Search for the cell housing the specified text and yield its (x, y) center coordinate. 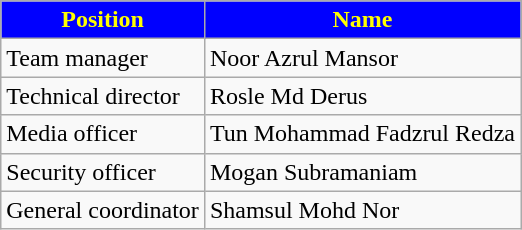
Technical director (103, 96)
Shamsul Mohd Nor (362, 210)
Mogan Subramaniam (362, 172)
Security officer (103, 172)
Position (103, 20)
General coordinator (103, 210)
Media officer (103, 134)
Rosle Md Derus (362, 96)
Noor Azrul Mansor (362, 58)
Team manager (103, 58)
Tun Mohammad Fadzrul Redza (362, 134)
Name (362, 20)
